Locate the cell with the specified text and output its (X, Y) center coordinate. 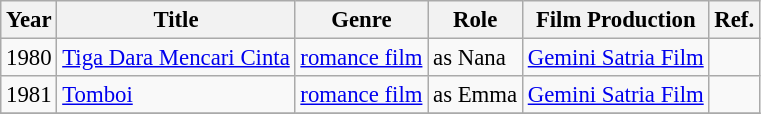
Film Production (616, 20)
1981 (29, 95)
as Emma (476, 95)
Year (29, 20)
Tiga Dara Mencari Cinta (176, 58)
Tomboi (176, 95)
Role (476, 20)
as Nana (476, 58)
1980 (29, 58)
Genre (362, 20)
Title (176, 20)
Ref. (734, 20)
